Search for the cell housing the specified text and yield its (X, Y) center coordinate. 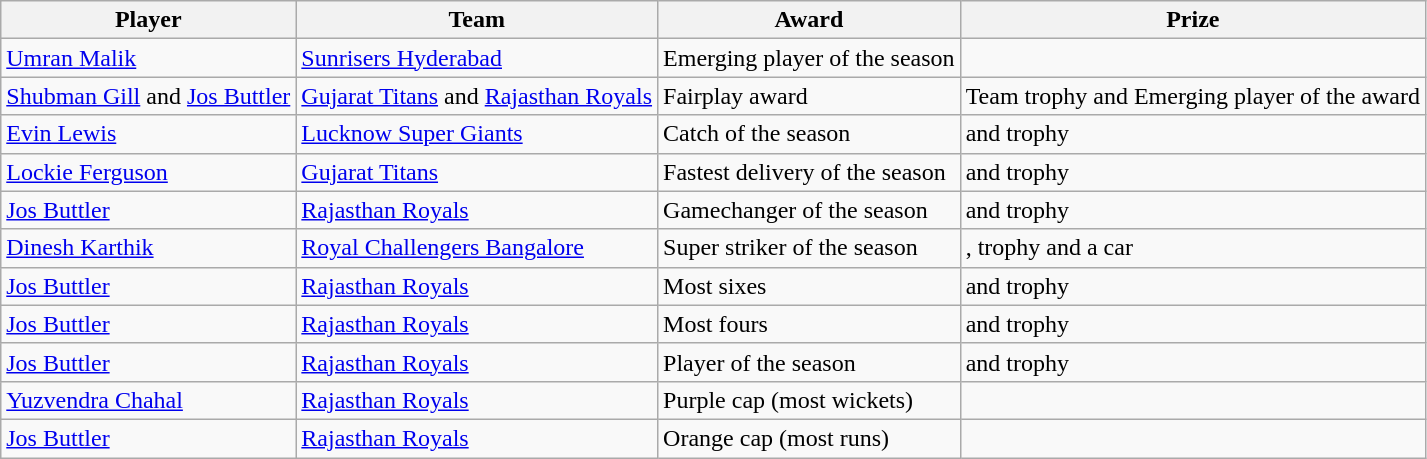
, trophy and a car (1192, 248)
Super striker of the season (810, 248)
Most fours (810, 324)
Catch of the season (810, 134)
Sunrisers Hyderabad (477, 58)
Evin Lewis (148, 134)
Player of the season (810, 362)
Royal Challengers Bangalore (477, 248)
Purple cap (most wickets) (810, 400)
Umran Malik (148, 58)
Lucknow Super Giants (477, 134)
Emerging player of the season (810, 58)
Player (148, 20)
Gujarat Titans and Rajasthan Royals (477, 96)
Dinesh Karthik (148, 248)
Team (477, 20)
Fairplay award (810, 96)
Yuzvendra Chahal (148, 400)
Award (810, 20)
Lockie Ferguson (148, 172)
Team trophy and Emerging player of the award (1192, 96)
Gamechanger of the season (810, 210)
Shubman Gill and Jos Buttler (148, 96)
Fastest delivery of the season (810, 172)
Orange cap (most runs) (810, 438)
Prize (1192, 20)
Most sixes (810, 286)
Gujarat Titans (477, 172)
